For the text-containing cell, return its midpoint in [x, y] coordinate format. 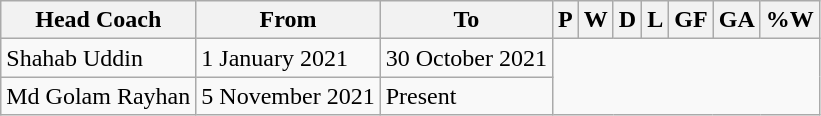
GF [691, 20]
Head Coach [98, 20]
GA [736, 20]
5 November 2021 [288, 96]
W [596, 20]
Shahab Uddin [98, 58]
Present [466, 96]
Md Golam Rayhan [98, 96]
1 January 2021 [288, 58]
From [288, 20]
To [466, 20]
P [566, 20]
%W [790, 20]
D [627, 20]
L [656, 20]
30 October 2021 [466, 58]
